Identify which cell holds the provided text, then report its (X, Y) central coordinate. 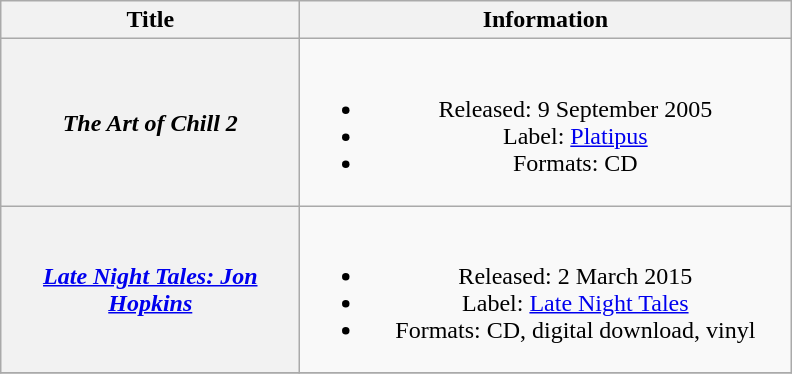
Information (546, 20)
Title (150, 20)
Released: 9 September 2005Label: PlatipusFormats: CD (546, 122)
Released: 2 March 2015Label: Late Night TalesFormats: CD, digital download, vinyl (546, 290)
The Art of Chill 2 (150, 122)
Late Night Tales: Jon Hopkins (150, 290)
